Identify which cell holds the provided text, then report its [X, Y] central coordinate. 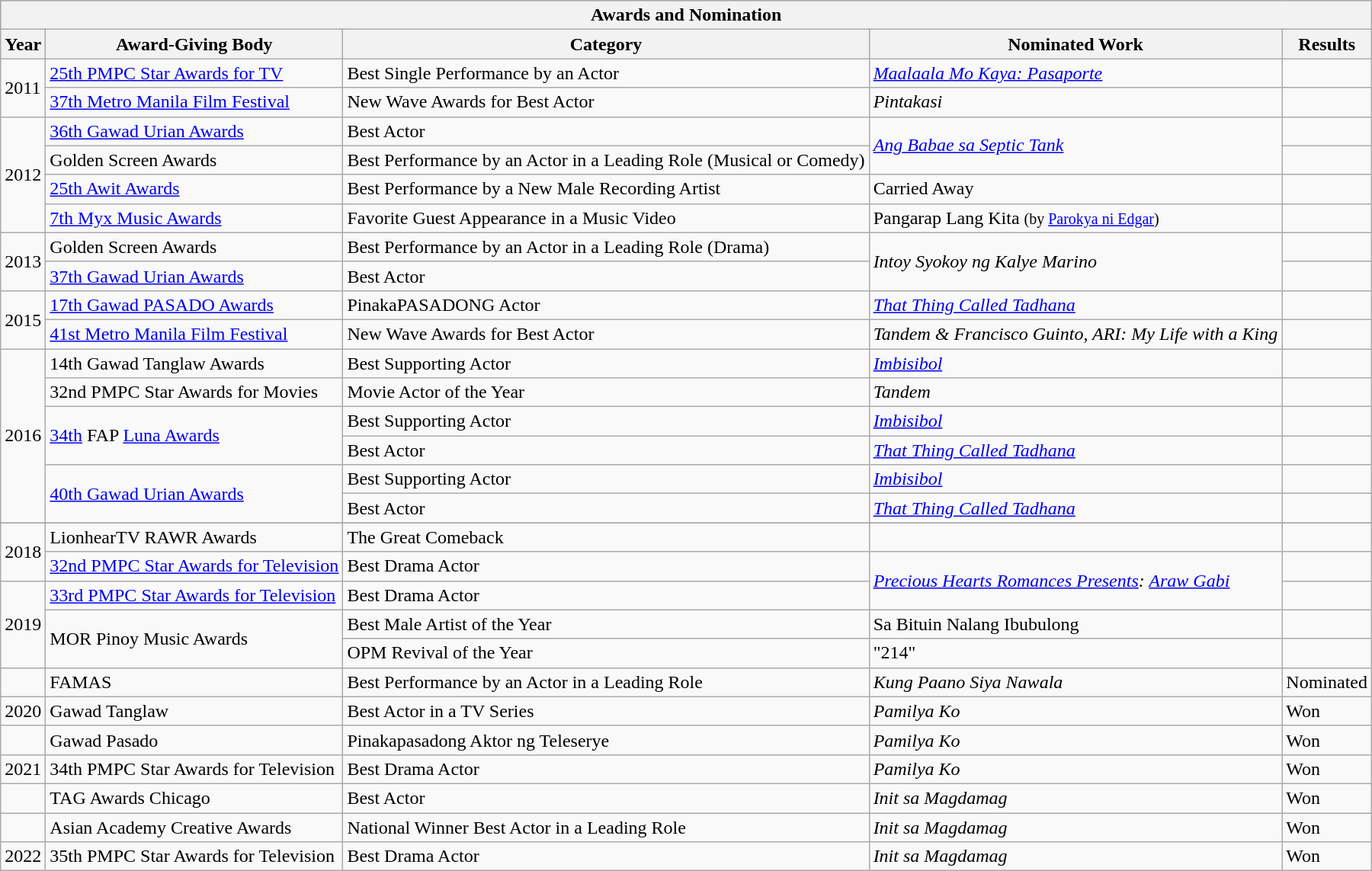
2013 [23, 261]
Best Single Performance by an Actor [606, 73]
MOR Pinoy Music Awards [194, 639]
33rd PMPC Star Awards for Television [194, 595]
Best Performance by an Actor in a Leading Role (Musical or Comedy) [606, 160]
PinakaPASADONG Actor [606, 305]
34th PMPC Star Awards for Television [194, 769]
Awards and Nomination [686, 15]
2015 [23, 319]
25th Awit Awards [194, 189]
Gawad Pasado [194, 740]
2021 [23, 769]
"214" [1075, 653]
TAG Awards Chicago [194, 798]
Best Performance by an Actor in a Leading Role [606, 682]
2016 [23, 436]
25th PMPC Star Awards for TV [194, 73]
Best Performance by an Actor in a Leading Role (Drama) [606, 247]
2022 [23, 857]
Results [1327, 44]
Kung Paano Siya Nawala [1075, 682]
Intoy Syokoy ng Kalye Marino [1075, 261]
35th PMPC Star Awards for Television [194, 857]
Favorite Guest Appearance in a Music Video [606, 218]
41st Metro Manila Film Festival [194, 334]
Category [606, 44]
2011 [23, 88]
Award-Giving Body [194, 44]
2018 [23, 552]
32nd PMPC Star Awards for Television [194, 566]
Ang Babae sa Septic Tank [1075, 146]
Precious Hearts Romances Presents: Araw Gabi [1075, 581]
37th Metro Manila Film Festival [194, 102]
40th Gawad Urian Awards [194, 494]
14th Gawad Tanglaw Awards [194, 363]
2012 [23, 175]
34th FAP Luna Awards [194, 436]
17th Gawad PASADO Awards [194, 305]
7th Myx Music Awards [194, 218]
Maalaala Mo Kaya: Pasaporte [1075, 73]
Year [23, 44]
32nd PMPC Star Awards for Movies [194, 392]
2020 [23, 711]
Carried Away [1075, 189]
FAMAS [194, 682]
Best Actor in a TV Series [606, 711]
Gawad Tanglaw [194, 711]
Nominated Work [1075, 44]
OPM Revival of the Year [606, 653]
Pinakapasadong Aktor ng Teleserye [606, 740]
Pangarap Lang Kita (by Parokya ni Edgar) [1075, 218]
Sa Bituin Nalang Ibubulong [1075, 624]
37th Gawad Urian Awards [194, 276]
Best Performance by a New Male Recording Artist [606, 189]
Movie Actor of the Year [606, 392]
Nominated [1327, 682]
2019 [23, 624]
Tandem & Francisco Guinto, ARI: My Life with a King [1075, 334]
LionhearTV RAWR Awards [194, 537]
Asian Academy Creative Awards [194, 827]
National Winner Best Actor in a Leading Role [606, 827]
36th Gawad Urian Awards [194, 131]
The Great Comeback [606, 537]
Tandem [1075, 392]
Best Male Artist of the Year [606, 624]
Pintakasi [1075, 102]
